Scan for the cell matching the given text and deliver its [X, Y] coordinate at center. 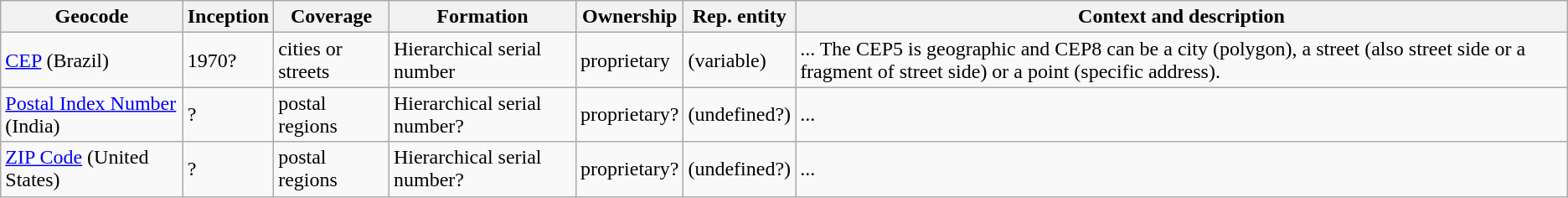
Rep. entity [740, 17]
Geocode [92, 17]
Coverage [332, 17]
Postal Index Number (India) [92, 114]
proprietary [630, 60]
Context and description [1182, 17]
Ownership [630, 17]
Hierarchical serial number [482, 60]
Formation [482, 17]
1970? [228, 60]
ZIP Code (United States) [92, 169]
cities or streets [332, 60]
(variable) [740, 60]
... The CEP5 is geographic and CEP8 can be a city (polygon), a street (also street side or a fragment of street side) or a point (specific address). [1182, 60]
CEP (Brazil) [92, 60]
Inception [228, 17]
